Capture the cell that displays the provided text and extract its [x, y] central coordinate. 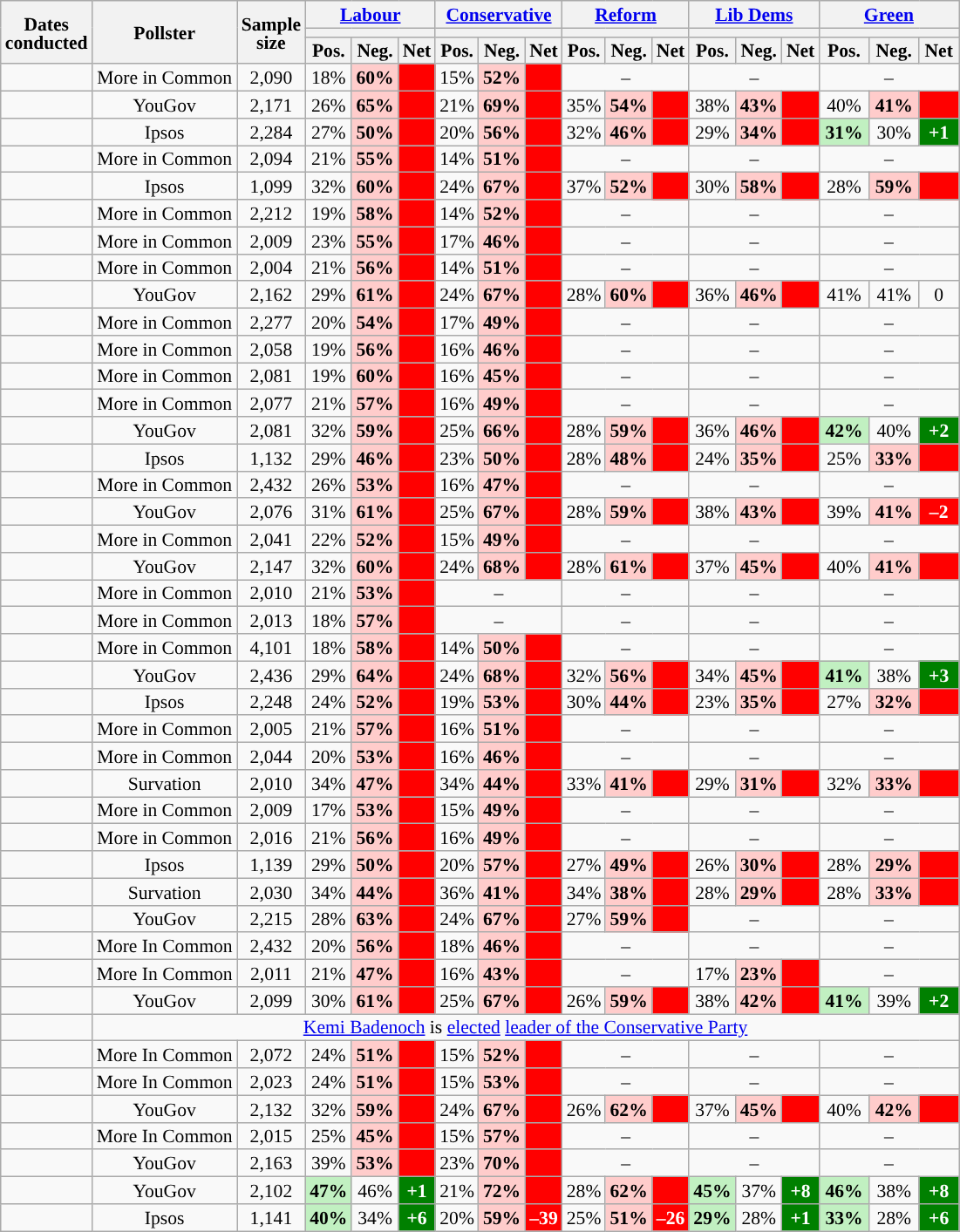
Labour [370, 14]
2,102 [271, 1191]
2,277 [271, 323]
2,041 [271, 539]
2,016 [271, 837]
2,005 [271, 729]
72% [502, 1191]
48% [628, 457]
22% [328, 539]
2,004 [271, 267]
2,248 [271, 701]
64% [375, 675]
2,147 [271, 567]
2,132 [271, 1109]
2,215 [271, 919]
1,139 [271, 865]
2,436 [271, 675]
2,171 [271, 105]
0 [939, 295]
2,011 [271, 973]
2,212 [271, 213]
Reform [626, 14]
2,015 [271, 1135]
63% [375, 919]
Samplesize [271, 32]
Pollster [165, 32]
2,094 [271, 159]
2,023 [271, 1081]
1,141 [271, 1217]
2,072 [271, 1055]
1,099 [271, 187]
–39 [544, 1217]
2,044 [271, 757]
69% [502, 105]
2,090 [271, 78]
2,058 [271, 349]
2,030 [271, 891]
66% [502, 431]
2,162 [271, 295]
–26 [671, 1217]
+3 [939, 675]
2,076 [271, 513]
Green [889, 14]
70% [502, 1163]
1,132 [271, 457]
–2 [939, 513]
Kemi Badenoch is elected leader of the Conservative Party [526, 1027]
Datesconducted [47, 32]
65% [375, 105]
Conservative [499, 14]
2,099 [271, 1001]
2,284 [271, 133]
4,101 [271, 647]
2,077 [271, 403]
2,163 [271, 1163]
Lib Dems [753, 14]
2,013 [271, 621]
